Output the (x, y) coordinate of the center of the cell containing the given text.  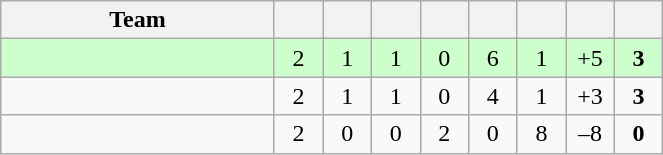
6 (494, 58)
+5 (590, 58)
–8 (590, 134)
4 (494, 96)
+3 (590, 96)
8 (542, 134)
Team (138, 20)
